For the text-containing cell, return its midpoint in (x, y) coordinate format. 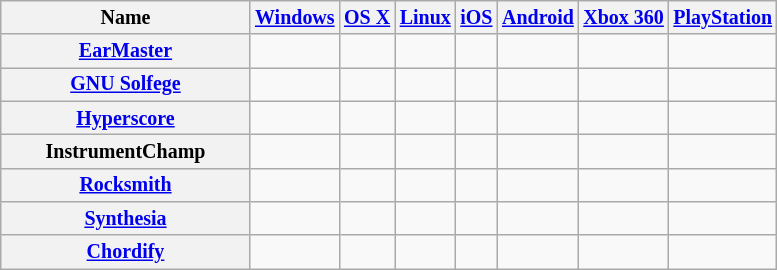
PlayStation (723, 18)
OS X (367, 18)
Windows (294, 18)
Xbox 360 (624, 18)
Synthesia (126, 218)
Name (126, 18)
Rocksmith (126, 184)
InstrumentChamp (126, 152)
Chordify (126, 252)
GNU Solfege (126, 84)
Hyperscore (126, 118)
iOS (477, 18)
EarMaster (126, 52)
Android (538, 18)
Linux (426, 18)
